Detect which cell encompasses the target text, then output its (X, Y) center coordinate. 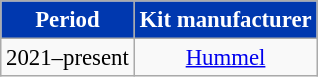
2021–present (68, 58)
Hummel (226, 58)
Period (68, 20)
Kit manufacturer (226, 20)
